Output the [X, Y] coordinate of the center of the cell containing the given text.  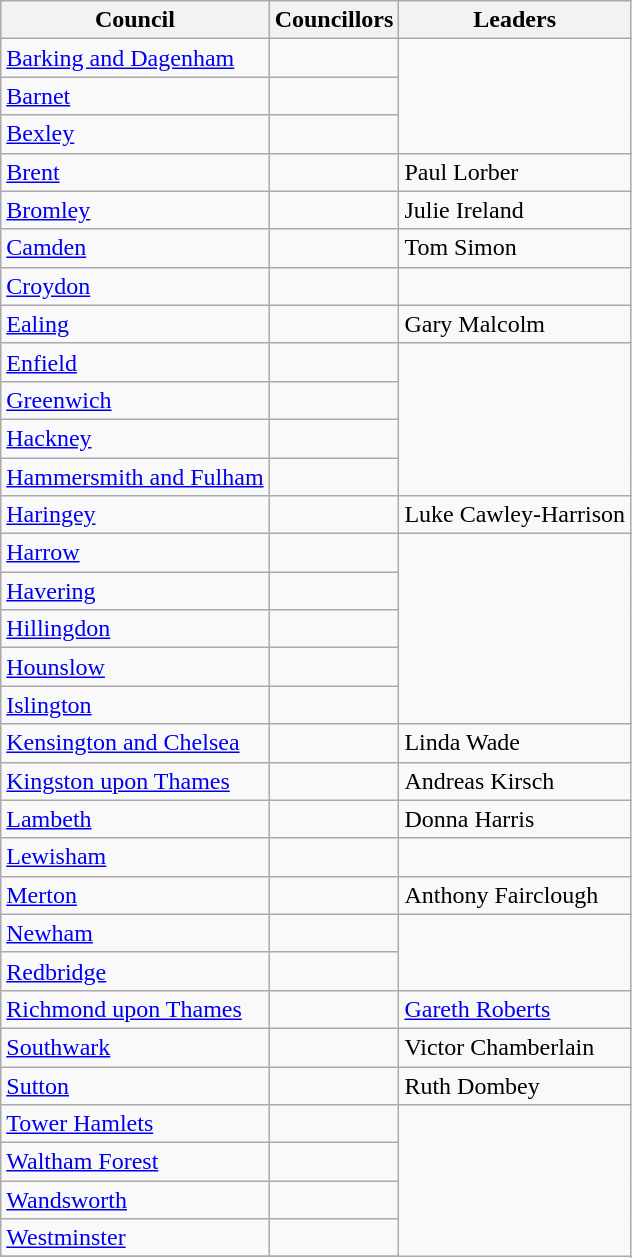
Anthony Fairclough [515, 895]
Kensington and Chelsea [135, 743]
Wandsworth [135, 1200]
Hounslow [135, 667]
Merton [135, 895]
Luke Cawley-Harrison [515, 515]
Barking and Dagenham [135, 58]
Lambeth [135, 819]
Victor Chamberlain [515, 1047]
Donna Harris [515, 819]
Southwark [135, 1047]
Hammersmith and Fulham [135, 477]
Ealing [135, 324]
Julie Ireland [515, 210]
Bromley [135, 210]
Gary Malcolm [515, 324]
Linda Wade [515, 743]
Croydon [135, 286]
Barnet [135, 96]
Harrow [135, 553]
Bexley [135, 134]
Council [135, 20]
Leaders [515, 20]
Havering [135, 591]
Brent [135, 172]
Andreas Kirsch [515, 781]
Ruth Dombey [515, 1085]
Hackney [135, 438]
Redbridge [135, 971]
Richmond upon Thames [135, 1009]
Sutton [135, 1085]
Haringey [135, 515]
Lewisham [135, 857]
Paul Lorber [515, 172]
Hillingdon [135, 629]
Enfield [135, 362]
Councillors [334, 20]
Tom Simon [515, 248]
Camden [135, 248]
Gareth Roberts [515, 1009]
Newham [135, 933]
Tower Hamlets [135, 1124]
Westminster [135, 1238]
Islington [135, 705]
Kingston upon Thames [135, 781]
Greenwich [135, 400]
Waltham Forest [135, 1162]
